Scan for the cell matching the given text and deliver its (x, y) coordinate at center. 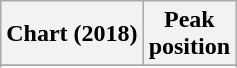
Peakposition (189, 34)
Chart (2018) (72, 34)
